From the cell containing the given text, extract its center point as [x, y] coordinate. 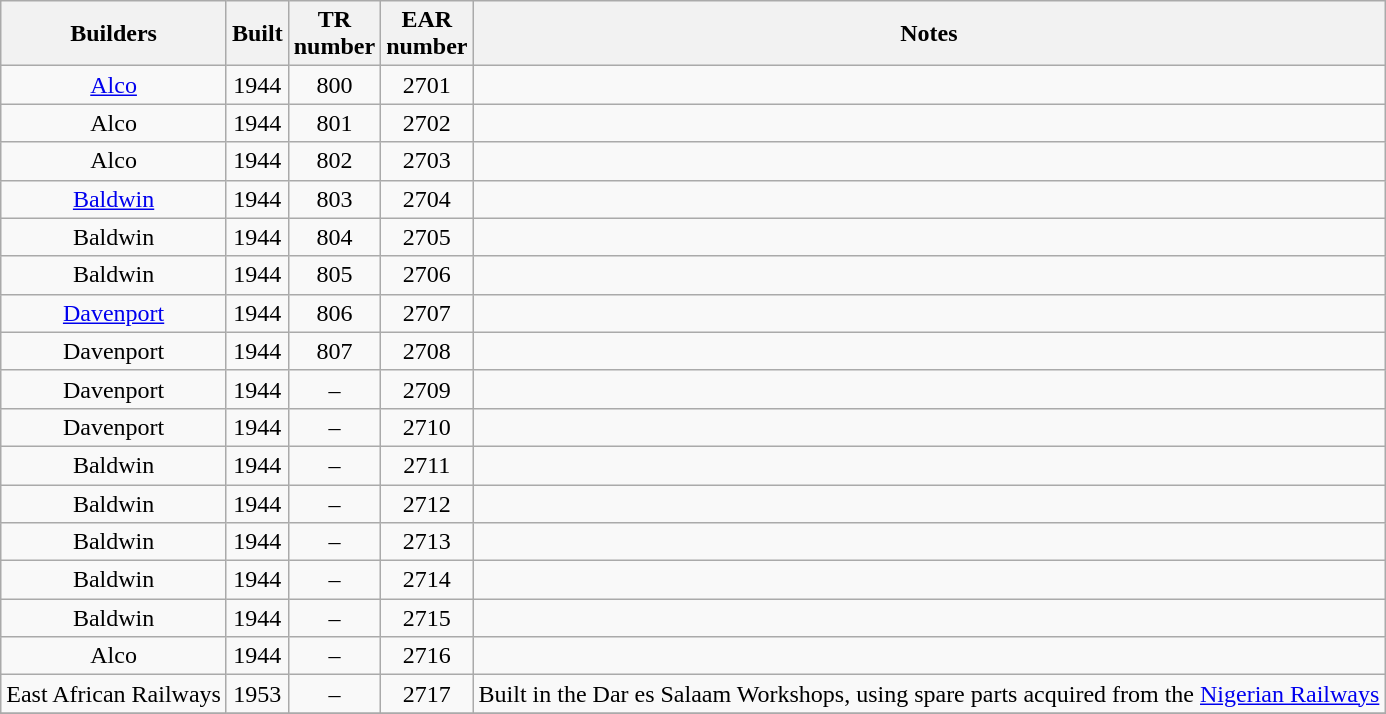
802 [334, 161]
2711 [427, 465]
1953 [257, 694]
2705 [427, 237]
2709 [427, 389]
2701 [427, 85]
East African Railways [114, 694]
2713 [427, 542]
805 [334, 275]
Built in the Dar es Salaam Workshops, using spare parts acquired from the Nigerian Railways [929, 694]
2712 [427, 503]
806 [334, 313]
2702 [427, 123]
2706 [427, 275]
800 [334, 85]
Built [257, 34]
2704 [427, 199]
801 [334, 123]
2716 [427, 656]
Notes [929, 34]
Builders [114, 34]
2708 [427, 351]
2714 [427, 580]
TRnumber [334, 34]
803 [334, 199]
2717 [427, 694]
804 [334, 237]
807 [334, 351]
EARnumber [427, 34]
2710 [427, 427]
2715 [427, 618]
2707 [427, 313]
2703 [427, 161]
